Pinpoint the cell where the given text exists, returning its (X, Y) midpoint coordinate. 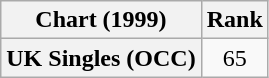
Rank (234, 20)
65 (234, 58)
UK Singles (OCC) (101, 58)
Chart (1999) (101, 20)
